Capture the cell that displays the provided text and extract its (x, y) central coordinate. 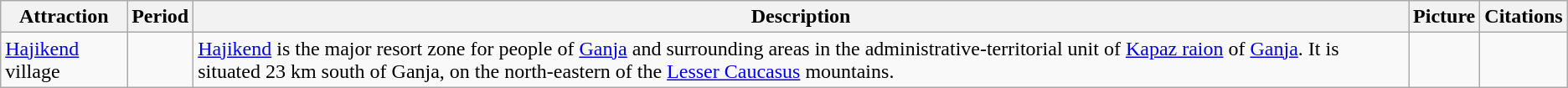
Period (161, 17)
Picture (1444, 17)
Attraction (64, 17)
Citations (1524, 17)
Description (801, 17)
Hajikend village (64, 60)
